Identify which cell holds the provided text, then report its (x, y) central coordinate. 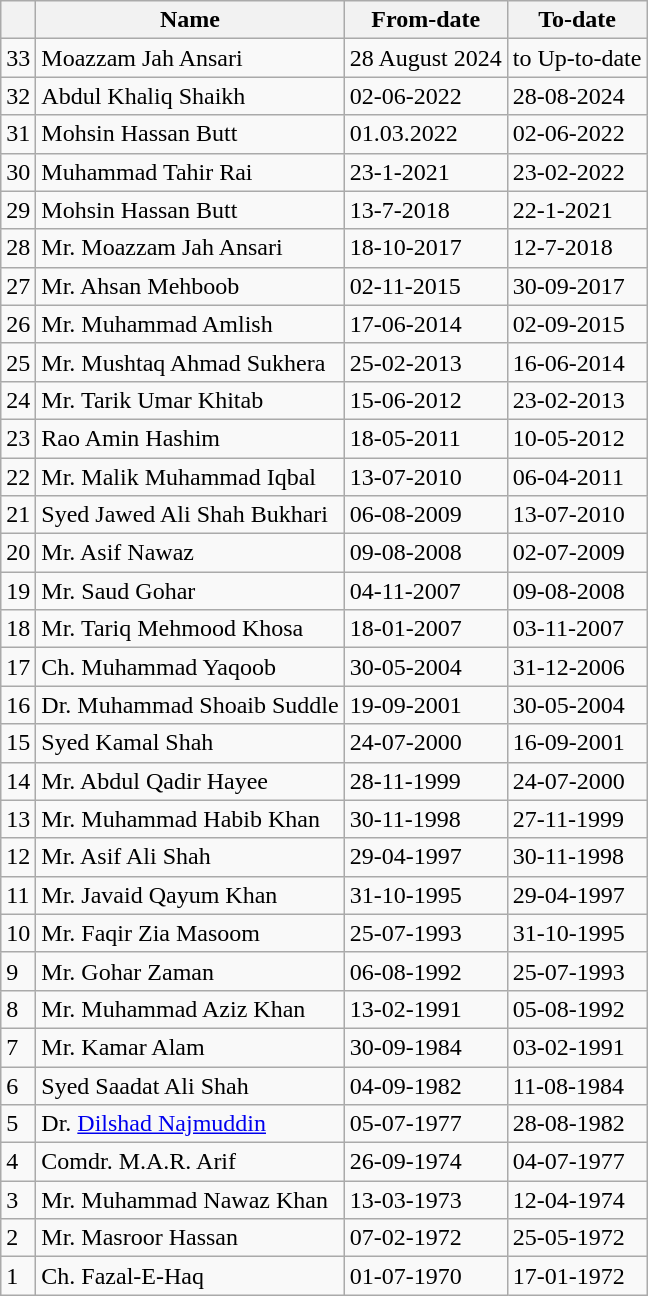
Mr. Asif Ali Shah (190, 857)
04-11-2007 (426, 591)
18-05-2011 (426, 438)
Mr. Asif Nawaz (190, 553)
01-07-1970 (426, 1276)
Mr. Masroor Hassan (190, 1238)
22-1-2021 (577, 210)
2 (18, 1238)
30-09-2017 (577, 286)
23-02-2022 (577, 172)
1 (18, 1276)
19 (18, 591)
33 (18, 58)
06-08-1992 (426, 971)
31 (18, 134)
Mr. Tarik Umar Khitab (190, 400)
30 (18, 172)
17-06-2014 (426, 324)
Abdul Khaliq Shaikh (190, 96)
28-08-2024 (577, 96)
6 (18, 1085)
04-07-1977 (577, 1162)
31-12-2006 (577, 667)
Mr. Saud Gohar (190, 591)
25-02-2013 (426, 362)
4 (18, 1162)
12 (18, 857)
29 (18, 210)
15-06-2012 (426, 400)
10-05-2012 (577, 438)
21 (18, 515)
28 August 2024 (426, 58)
05-07-1977 (426, 1124)
06-04-2011 (577, 477)
to Up-to-date (577, 58)
Syed Kamal Shah (190, 743)
28-08-1982 (577, 1124)
Mr. Kamar Alam (190, 1047)
06-08-2009 (426, 515)
27 (18, 286)
Syed Jawed Ali Shah Bukhari (190, 515)
Muhammad Tahir Rai (190, 172)
3 (18, 1200)
17-01-1972 (577, 1276)
20 (18, 553)
30-09-1984 (426, 1047)
23-1-2021 (426, 172)
Mr. Abdul Qadir Hayee (190, 781)
Ch. Fazal-E-Haq (190, 1276)
05-08-1992 (577, 1009)
Mr. Malik Muhammad Iqbal (190, 477)
Syed Saadat Ali Shah (190, 1085)
Moazzam Jah Ansari (190, 58)
8 (18, 1009)
32 (18, 96)
22 (18, 477)
13-02-1991 (426, 1009)
Name (190, 20)
From-date (426, 20)
25-05-1972 (577, 1238)
19-09-2001 (426, 705)
24 (18, 400)
Mr. Muhammad Amlish (190, 324)
23-02-2013 (577, 400)
16-09-2001 (577, 743)
Mr. Faqir Zia Masoom (190, 933)
26-09-1974 (426, 1162)
04-09-1982 (426, 1085)
01.03.2022 (426, 134)
15 (18, 743)
11 (18, 895)
02-09-2015 (577, 324)
To-date (577, 20)
25 (18, 362)
Mr. Muhammad Habib Khan (190, 819)
Mr. Moazzam Jah Ansari (190, 248)
13-7-2018 (426, 210)
13 (18, 819)
5 (18, 1124)
Mr. Tariq Mehmood Khosa (190, 629)
12-7-2018 (577, 248)
Mr. Muhammad Nawaz Khan (190, 1200)
18-10-2017 (426, 248)
9 (18, 971)
17 (18, 667)
Mr. Gohar Zaman (190, 971)
03-02-1991 (577, 1047)
16-06-2014 (577, 362)
03-11-2007 (577, 629)
Mr. Muhammad Aziz Khan (190, 1009)
23 (18, 438)
28 (18, 248)
07-02-1972 (426, 1238)
10 (18, 933)
Dr. Dilshad Najmuddin (190, 1124)
16 (18, 705)
Mr. Mushtaq Ahmad Sukhera (190, 362)
Dr. Muhammad Shoaib Suddle (190, 705)
7 (18, 1047)
18-01-2007 (426, 629)
Mr. Ahsan Mehboob (190, 286)
14 (18, 781)
27-11-1999 (577, 819)
28-11-1999 (426, 781)
11-08-1984 (577, 1085)
Rao Amin Hashim (190, 438)
18 (18, 629)
Comdr. M.A.R. Arif (190, 1162)
12-04-1974 (577, 1200)
02-11-2015 (426, 286)
13-03-1973 (426, 1200)
26 (18, 324)
Mr. Javaid Qayum Khan (190, 895)
Ch. Muhammad Yaqoob (190, 667)
02-07-2009 (577, 553)
